Scan for the cell matching the given text and deliver its (X, Y) coordinate at center. 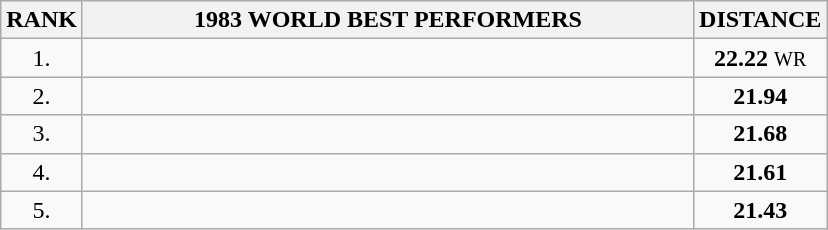
1983 WORLD BEST PERFORMERS (388, 20)
21.68 (760, 134)
1. (42, 58)
21.94 (760, 96)
21.43 (760, 210)
4. (42, 172)
RANK (42, 20)
3. (42, 134)
2. (42, 96)
DISTANCE (760, 20)
21.61 (760, 172)
5. (42, 210)
22.22 WR (760, 58)
